Provide the (x, y) coordinate of the cell's center where the given text is located.  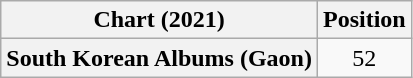
Chart (2021) (160, 20)
52 (364, 58)
Position (364, 20)
South Korean Albums (Gaon) (160, 58)
